Identify which cell holds the provided text, then report its (X, Y) central coordinate. 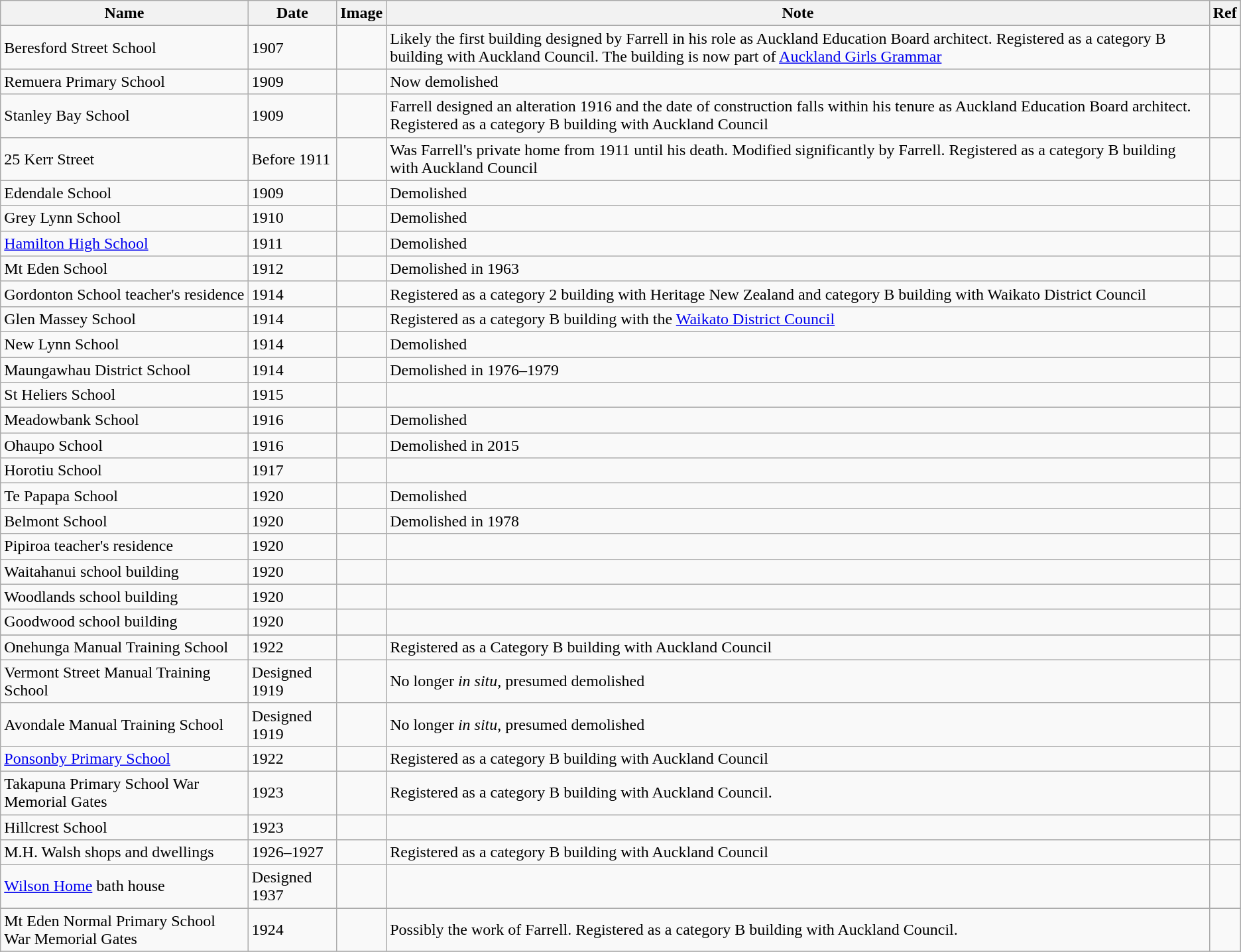
1915 (292, 395)
Te Papapa School (125, 496)
Beresford Street School (125, 48)
1911 (292, 243)
Note (798, 13)
Hamilton High School (125, 243)
Pipiroa teacher's residence (125, 546)
Mt Eden School (125, 268)
1907 (292, 48)
Onehunga Manual Training School (125, 647)
Grey Lynn School (125, 218)
1926–1927 (292, 853)
Hillcrest School (125, 827)
Demolished in 1963 (798, 268)
Date (292, 13)
Before 1911 (292, 159)
25 Kerr Street (125, 159)
Registered as a category 2 building with Heritage New Zealand and category B building with Waikato District Council (798, 294)
Waitahanui school building (125, 571)
Takapuna Primary School War Memorial Gates (125, 793)
Registered as a category B building with the Waikato District Council (798, 319)
Belmont School (125, 521)
Meadowbank School (125, 420)
Registered as a Category B building with Auckland Council (798, 647)
Edendale School (125, 193)
Remuera Primary School (125, 82)
Name (125, 13)
1910 (292, 218)
1917 (292, 471)
Now demolished (798, 82)
Mt Eden Normal Primary School War Memorial Gates (125, 929)
Stanley Bay School (125, 115)
St Heliers School (125, 395)
Maungawhau District School (125, 369)
Ohaupo School (125, 446)
Glen Massey School (125, 319)
Wilson Home bath house (125, 887)
1924 (292, 929)
New Lynn School (125, 344)
Demolished in 2015 (798, 446)
Goodwood school building (125, 622)
Was Farrell's private home from 1911 until his death. Modified significantly by Farrell. Registered as a category B building with Auckland Council (798, 159)
Designed 1937 (292, 887)
Avondale Manual Training School (125, 724)
Image (362, 13)
Woodlands school building (125, 597)
Registered as a category B building with Auckland Council. (798, 793)
Possibly the work of Farrell. Registered as a category B building with Auckland Council. (798, 929)
M.H. Walsh shops and dwellings (125, 853)
Gordonton School teacher's residence (125, 294)
1912 (292, 268)
Ref (1225, 13)
Demolished in 1978 (798, 521)
Vermont Street Manual Training School (125, 682)
Horotiu School (125, 471)
Ponsonby Primary School (125, 758)
Demolished in 1976–1979 (798, 369)
